Search for the cell housing the specified text and yield its [x, y] center coordinate. 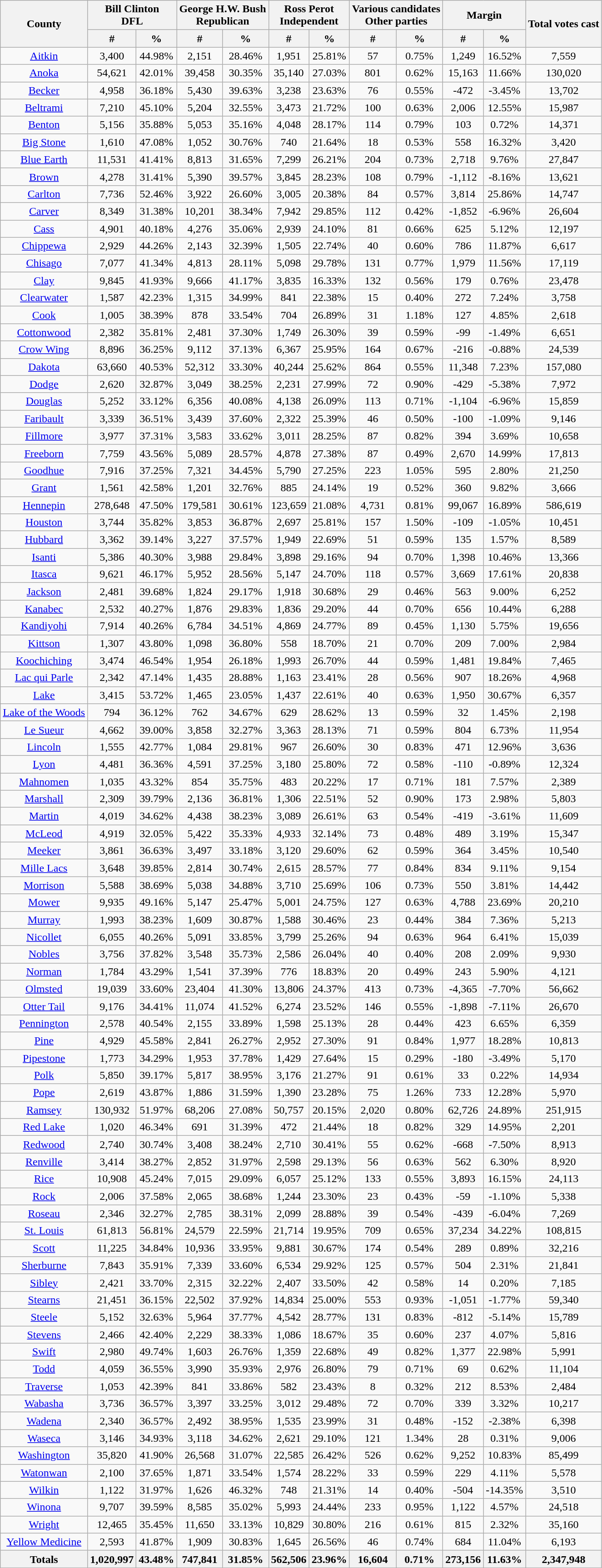
30.68% [329, 592]
27.99% [329, 384]
25.86% [504, 194]
5,338 [564, 1196]
29.83% [245, 609]
3,922 [200, 194]
22.98% [504, 1352]
25.47% [245, 902]
26,670 [564, 1006]
0.80% [420, 1110]
2,618 [564, 315]
1,950 [463, 695]
7,916 [112, 470]
2,621 [289, 1438]
3,146 [112, 1438]
-1,104 [463, 401]
6,534 [289, 1265]
243 [463, 971]
1,084 [200, 747]
Stevens [44, 1334]
36.18% [156, 90]
Anoka [44, 73]
3,118 [200, 1438]
-100 [463, 419]
2,980 [112, 1352]
553 [373, 1300]
2,020 [373, 1110]
34.93% [156, 1438]
38.34% [245, 211]
Martin [44, 816]
7,465 [564, 661]
4,591 [200, 764]
5,170 [564, 1058]
29.81% [245, 747]
37.13% [245, 350]
2,231 [289, 384]
22.51% [329, 799]
8,349 [112, 211]
2,670 [463, 453]
36.63% [156, 851]
1.50% [420, 523]
3,439 [200, 419]
1,555 [112, 747]
26.04% [329, 954]
33.30% [245, 367]
1,541 [200, 971]
1,035 [112, 781]
38.33% [245, 1334]
29.13% [329, 1162]
Nobles [44, 954]
0.46% [420, 592]
0.20% [504, 1282]
32.22% [245, 1282]
Redwood [44, 1144]
44.98% [156, 56]
3,011 [289, 436]
5,038 [200, 885]
0.75% [420, 56]
Watonwan [44, 1473]
35.82% [156, 523]
Mower [44, 902]
29 [373, 592]
36.25% [156, 350]
1,315 [200, 298]
Sibley [44, 1282]
2,484 [564, 1386]
38.69% [156, 885]
Houston [44, 523]
3,858 [200, 730]
31.38% [156, 211]
1,954 [200, 661]
1,749 [289, 332]
11,609 [564, 816]
9,935 [112, 902]
28.77% [329, 1317]
3,414 [112, 1162]
15,859 [564, 401]
1,784 [112, 971]
1,824 [200, 592]
3,893 [463, 1179]
25.69% [329, 885]
Fillmore [44, 436]
9,176 [112, 1006]
0.32% [420, 1386]
18.67% [329, 1334]
22.61% [329, 695]
3,012 [289, 1404]
41.17% [245, 281]
County [44, 24]
2,593 [112, 1542]
8,589 [564, 540]
39.59% [156, 1507]
4,481 [112, 764]
0.53% [420, 142]
29.16% [329, 557]
2.80% [504, 470]
Big Stone [44, 142]
1,836 [289, 609]
38.25% [245, 384]
7,736 [112, 194]
12,465 [112, 1524]
Lac qui Parle [44, 678]
77 [373, 868]
15,347 [564, 833]
28.23% [329, 177]
7,559 [564, 56]
-3.45% [504, 90]
39.85% [156, 868]
5,156 [112, 125]
1,086 [289, 1334]
28.17% [329, 125]
25.95% [329, 350]
3,397 [200, 1404]
Rock [44, 1196]
46.34% [156, 1127]
2.09% [504, 954]
14.95% [504, 1127]
33.70% [156, 1282]
35.02% [245, 1507]
5.12% [504, 228]
36.55% [156, 1369]
9,252 [463, 1455]
6.30% [504, 1162]
1,244 [289, 1196]
7,942 [289, 211]
55 [373, 1144]
762 [200, 712]
6,057 [289, 1179]
6,357 [564, 695]
967 [289, 747]
Scott [44, 1248]
26.70% [329, 661]
34.67% [245, 712]
13,366 [564, 557]
-812 [463, 1317]
7,015 [200, 1179]
4,929 [112, 1040]
54,621 [112, 73]
2,841 [200, 1040]
4,919 [112, 833]
20.15% [329, 1110]
1,020,997 [112, 1559]
11,348 [463, 367]
21.31% [329, 1490]
34.29% [156, 1058]
0.29% [420, 1058]
1,561 [112, 488]
121 [373, 1438]
16.15% [504, 1179]
73 [373, 833]
28.22% [329, 1473]
33.86% [245, 1386]
-216 [463, 350]
17,813 [564, 453]
Pope [44, 1093]
0.89% [504, 1248]
1.45% [504, 712]
Polk [44, 1075]
29.20% [329, 609]
28.25% [329, 436]
27.30% [329, 1040]
5,578 [564, 1473]
13 [373, 712]
42.58% [156, 488]
1.18% [420, 315]
7,210 [112, 108]
29.09% [245, 1179]
5,053 [200, 125]
29.48% [329, 1404]
11.63% [504, 1559]
79 [373, 1369]
4,662 [112, 730]
49.74% [156, 1352]
7,299 [289, 159]
4,278 [112, 177]
Chisago [44, 263]
47.08% [156, 142]
29.78% [329, 263]
8.53% [504, 1386]
23.63% [329, 90]
2.31% [504, 1265]
3,977 [112, 436]
5.75% [504, 626]
691 [200, 1127]
3,988 [200, 557]
2,065 [200, 1196]
3,089 [289, 816]
Lyon [44, 764]
1,951 [289, 56]
164 [373, 350]
5,790 [289, 470]
Douglas [44, 401]
24,539 [564, 350]
31.85% [245, 1559]
3,853 [200, 523]
35.73% [245, 954]
46.54% [156, 661]
36.87% [245, 523]
39.17% [156, 1075]
39,458 [200, 73]
586,619 [564, 505]
29.84% [245, 557]
39.63% [245, 90]
34.84% [156, 1248]
4.07% [504, 1334]
37.57% [245, 540]
563 [463, 592]
3,845 [289, 177]
-7.70% [504, 989]
1,053 [112, 1386]
2,136 [200, 799]
41.87% [156, 1542]
112 [373, 211]
-152 [463, 1421]
10,829 [289, 1524]
15,039 [564, 937]
24.14% [329, 488]
7.24% [504, 298]
2,155 [200, 1023]
5.90% [504, 971]
Olmsted [44, 989]
9,666 [200, 281]
14.99% [504, 453]
35 [373, 1334]
37.92% [245, 1300]
3,510 [564, 1490]
1.34% [420, 1438]
-1,051 [463, 1300]
-1,852 [463, 211]
31.59% [245, 1093]
8,896 [112, 350]
62 [373, 851]
27.03% [329, 73]
35,820 [112, 1455]
21,714 [289, 1231]
22.38% [329, 298]
-1.09% [504, 419]
Aitkin [44, 56]
29.17% [245, 592]
30.87% [245, 920]
562,506 [289, 1559]
Faribault [44, 419]
-110 [463, 764]
0.81% [420, 505]
272 [463, 298]
81 [373, 228]
19 [373, 488]
20.22% [329, 781]
28.46% [245, 56]
33.62% [245, 436]
Rice [44, 1179]
40.53% [156, 367]
37.77% [245, 1317]
595 [463, 470]
42.23% [156, 298]
21,451 [112, 1300]
37.30% [245, 332]
181 [463, 781]
Pennington [44, 1023]
103 [463, 125]
0.76% [504, 281]
18.26% [504, 678]
40.27% [156, 609]
3,756 [112, 954]
6.41% [504, 937]
8 [373, 1386]
39.57% [245, 177]
-0.89% [504, 764]
-1.10% [504, 1196]
526 [373, 1455]
Itasca [44, 574]
-7.11% [504, 1006]
2,586 [289, 954]
49.16% [156, 902]
Beltrami [44, 108]
1,598 [289, 1023]
3,363 [289, 730]
35.75% [245, 781]
14,747 [564, 194]
26,604 [564, 211]
3,339 [112, 419]
26.89% [329, 315]
22,502 [200, 1300]
35.88% [156, 125]
7,972 [564, 384]
52.46% [156, 194]
3,861 [112, 851]
35.16% [245, 125]
6,274 [289, 1006]
26.21% [329, 159]
6,651 [564, 332]
28.11% [245, 263]
-1,112 [463, 177]
51 [373, 540]
32.05% [156, 833]
-14.35% [504, 1490]
32.63% [156, 1317]
6,055 [112, 937]
45.10% [156, 108]
39.79% [156, 799]
31.65% [245, 159]
964 [463, 937]
33.25% [245, 1404]
1,098 [200, 643]
Pipestone [44, 1058]
394 [463, 436]
24.70% [329, 574]
2,201 [564, 1127]
7,759 [112, 453]
Goodhue [44, 470]
-472 [463, 90]
10,658 [564, 436]
41.41% [156, 159]
1,773 [112, 1058]
26.18% [245, 661]
19.84% [504, 661]
Kittson [44, 643]
157 [373, 523]
1,876 [200, 609]
504 [463, 1265]
3,049 [200, 384]
35.33% [245, 833]
Crow Wing [44, 350]
25.12% [329, 1179]
25.62% [329, 367]
46.17% [156, 574]
4,869 [289, 626]
30.41% [329, 1144]
4,958 [112, 90]
28.13% [329, 730]
21 [373, 643]
17,119 [564, 263]
56.81% [156, 1231]
878 [200, 315]
Mille Lacs [44, 868]
6,367 [289, 350]
13,702 [564, 90]
-8.16% [504, 177]
0.74% [420, 1542]
2,492 [200, 1421]
26.80% [329, 1369]
Wadena [44, 1421]
Koochiching [44, 661]
747,841 [200, 1559]
2,382 [112, 332]
24.75% [329, 902]
22.74% [329, 246]
5,098 [289, 263]
35,160 [564, 1524]
36.81% [245, 799]
26.76% [245, 1352]
63 [373, 816]
40,244 [289, 367]
-59 [463, 1196]
20.38% [329, 194]
629 [289, 712]
5,850 [112, 1075]
27.08% [245, 1110]
Clay [44, 281]
Benton [44, 125]
McLeod [44, 833]
133 [373, 1179]
3,408 [200, 1144]
0.65% [420, 1231]
23.41% [329, 678]
50,757 [289, 1110]
2,598 [289, 1162]
34.41% [156, 1006]
18.28% [504, 1040]
3,415 [112, 695]
-180 [463, 1058]
Morrison [44, 885]
212 [463, 1386]
Wilkin [44, 1490]
23.99% [329, 1421]
12.55% [504, 108]
16.52% [504, 56]
23,404 [200, 989]
0.72% [504, 125]
8,913 [564, 1144]
364 [463, 851]
7,077 [112, 263]
1,603 [200, 1352]
3,835 [289, 281]
1,249 [463, 56]
27.64% [329, 1058]
37.58% [156, 1196]
Carver [44, 211]
44.26% [156, 246]
-99 [463, 332]
108,815 [564, 1231]
2,340 [112, 1421]
21.44% [329, 1127]
2,619 [112, 1093]
550 [463, 885]
51.97% [156, 1110]
5,089 [200, 453]
41.90% [156, 1455]
26,568 [200, 1455]
1,005 [112, 315]
32.14% [329, 833]
32,216 [564, 1248]
4,438 [200, 816]
34.99% [245, 298]
1,588 [289, 920]
1,481 [463, 661]
5,991 [564, 1352]
794 [112, 712]
3.45% [504, 851]
804 [463, 730]
2,315 [200, 1282]
4,019 [112, 816]
Yellow Medicine [44, 1542]
Ramsey [44, 1110]
Kanabec [44, 609]
Cottonwood [44, 332]
30.83% [245, 1542]
56,662 [564, 989]
5,422 [200, 833]
4,121 [564, 971]
1,398 [463, 557]
23,478 [564, 281]
10,908 [112, 1179]
57 [373, 56]
38.39% [156, 315]
209 [463, 643]
3,497 [200, 851]
1,377 [463, 1352]
4,933 [289, 833]
4,731 [373, 505]
3,120 [289, 851]
-7.50% [504, 1144]
Washington [44, 1455]
33.89% [245, 1023]
0.93% [420, 1300]
84 [373, 194]
5,993 [289, 1507]
39.68% [156, 592]
Murray [44, 920]
68,206 [200, 1110]
106 [373, 885]
3,362 [112, 540]
11,074 [200, 1006]
2,099 [289, 1213]
Hennepin [44, 505]
53.72% [156, 695]
6.73% [504, 730]
-504 [463, 1490]
-419 [463, 816]
4.85% [504, 315]
38.24% [245, 1144]
37.82% [156, 954]
Waseca [44, 1438]
20,210 [564, 902]
23.43% [329, 1386]
1.57% [504, 540]
5,001 [289, 902]
278,648 [112, 505]
30 [373, 747]
329 [463, 1127]
108 [373, 177]
2,952 [289, 1040]
5,816 [564, 1334]
3,758 [564, 298]
0.67% [420, 350]
13,621 [564, 177]
Carlton [44, 194]
24,579 [200, 1231]
1,977 [463, 1040]
3,666 [564, 488]
24.77% [329, 626]
12.28% [504, 1093]
Winona [44, 1507]
174 [373, 1248]
Freeborn [44, 453]
3,736 [112, 1404]
19.95% [329, 1231]
2,620 [112, 384]
Wright [44, 1524]
289 [463, 1248]
11,225 [112, 1248]
7,321 [200, 470]
Blue Earth [44, 159]
5,970 [564, 1093]
625 [463, 228]
16.89% [504, 505]
99,067 [463, 505]
18.70% [329, 643]
12,197 [564, 228]
-5.14% [504, 1317]
0.42% [420, 211]
125 [373, 1265]
49 [373, 1352]
Lake of the Woods [44, 712]
32.76% [245, 488]
1,871 [200, 1473]
21,250 [564, 470]
11,650 [200, 1524]
1,949 [289, 540]
24.37% [329, 989]
3,005 [289, 194]
Chippewa [44, 246]
Meeker [44, 851]
23.30% [329, 1196]
Marshall [44, 799]
-439 [463, 1213]
5,964 [200, 1317]
33.85% [245, 937]
23.28% [329, 1093]
47.50% [156, 505]
6.65% [504, 1023]
5,152 [112, 1317]
30.80% [329, 1524]
8,813 [200, 159]
4,878 [289, 453]
Hubbard [44, 540]
30.76% [245, 142]
2.98% [504, 799]
472 [289, 1127]
10,217 [564, 1404]
59,340 [564, 1300]
Wabasha [44, 1404]
-4,365 [463, 989]
1,435 [200, 678]
5,430 [200, 90]
29.60% [329, 851]
10,540 [564, 851]
3,898 [289, 557]
19,039 [112, 989]
37.39% [245, 971]
52,312 [200, 367]
26.61% [329, 816]
30.46% [329, 920]
Dodge [44, 384]
339 [463, 1404]
5,204 [200, 108]
3,744 [112, 523]
Kandiyohi [44, 626]
32.55% [245, 108]
27.38% [329, 453]
42.77% [156, 747]
5,817 [200, 1075]
15,163 [463, 73]
-1.77% [504, 1300]
2,984 [564, 643]
3,636 [564, 747]
3,420 [564, 142]
100 [373, 108]
16.32% [504, 142]
12,324 [564, 764]
15,987 [564, 108]
15,789 [564, 1317]
14,934 [564, 1075]
1,390 [289, 1093]
62,726 [463, 1110]
2,814 [200, 868]
9.82% [504, 488]
11.87% [504, 246]
17 [373, 781]
5,091 [200, 937]
2,852 [200, 1162]
1,909 [200, 1542]
18.83% [329, 971]
5,803 [564, 799]
32 [463, 712]
25.00% [329, 1300]
0.66% [420, 228]
Norman [44, 971]
13,806 [289, 989]
21.64% [329, 142]
786 [463, 246]
1,587 [112, 298]
1,609 [200, 920]
Pine [44, 1040]
10,451 [564, 523]
28.56% [245, 574]
11,104 [564, 1369]
4,059 [112, 1369]
9.76% [504, 159]
34.51% [245, 626]
Roseau [44, 1213]
1,626 [200, 1490]
7.36% [504, 920]
237 [463, 1334]
907 [463, 678]
9,621 [112, 574]
-6.04% [504, 1213]
47.14% [156, 678]
6,617 [564, 246]
6,398 [564, 1421]
Lincoln [44, 747]
22.68% [329, 1352]
41.52% [245, 1006]
233 [373, 1507]
2,532 [112, 609]
40.54% [156, 1023]
7.00% [504, 643]
46.32% [245, 1490]
Stearns [44, 1300]
801 [373, 73]
11.04% [504, 1542]
-0.88% [504, 350]
6,784 [200, 626]
-2.38% [504, 1421]
32.87% [156, 384]
25.26% [329, 937]
35.91% [156, 1265]
3,669 [463, 574]
37.65% [156, 1473]
4.57% [504, 1507]
52 [373, 799]
179,581 [200, 505]
740 [289, 142]
14,834 [289, 1300]
Dakota [44, 367]
0.95% [420, 1507]
2,322 [289, 419]
3,227 [200, 540]
20,838 [564, 574]
Grant [44, 488]
1,307 [112, 643]
33.95% [245, 1248]
43.29% [156, 971]
1.05% [420, 470]
1,201 [200, 488]
George H.W. BushRepublican [223, 15]
Traverse [44, 1386]
23.69% [504, 902]
229 [463, 1473]
25.13% [329, 1023]
471 [463, 747]
43.80% [156, 643]
4,813 [200, 263]
26.27% [245, 1040]
36.12% [156, 712]
748 [289, 1490]
0.45% [420, 626]
24.89% [504, 1110]
130,932 [112, 1110]
34.22% [504, 1231]
4,901 [112, 228]
157,080 [564, 367]
2,407 [289, 1282]
216 [373, 1524]
-5.38% [504, 384]
35.06% [245, 228]
Ross PerotIndependent [309, 15]
2,785 [200, 1213]
0.31% [504, 1438]
1,979 [463, 263]
24.10% [329, 228]
34.45% [245, 470]
11.66% [504, 73]
135 [463, 540]
14,371 [564, 125]
35,140 [289, 73]
1,429 [289, 1058]
35.45% [156, 1524]
Total votes cast [564, 24]
21.27% [329, 1075]
43.48% [156, 1559]
10.44% [504, 609]
61,813 [112, 1231]
76 [373, 90]
Bill ClintonDFL [132, 15]
10.46% [504, 557]
Clearwater [44, 298]
1,610 [112, 142]
7.23% [504, 367]
273,156 [463, 1559]
2,740 [112, 1144]
4,788 [463, 902]
0.52% [420, 488]
3,799 [289, 937]
33.50% [329, 1282]
22.69% [329, 540]
130,020 [564, 73]
3.19% [504, 833]
Swift [44, 1352]
22,585 [289, 1455]
1.26% [420, 1093]
69 [463, 1369]
1,306 [289, 799]
1,465 [200, 695]
45.58% [156, 1040]
123,659 [289, 505]
6,193 [564, 1542]
33.12% [156, 401]
1,953 [200, 1058]
684 [463, 1542]
Margin [484, 15]
5,952 [200, 574]
43.56% [156, 453]
2,718 [463, 159]
11,954 [564, 730]
3,474 [112, 661]
3,648 [112, 868]
37.31% [156, 436]
-1,898 [463, 1006]
413 [373, 989]
2,309 [112, 799]
42 [373, 1282]
Isanti [44, 557]
Red Lake [44, 1127]
Totals [44, 1559]
2,421 [112, 1282]
1,886 [200, 1093]
38.31% [245, 1213]
4,968 [564, 678]
29.92% [329, 1265]
Nicollet [44, 937]
Various candidatesOther parties [396, 15]
Jackson [44, 592]
776 [289, 971]
2,466 [112, 1334]
21,841 [564, 1265]
56 [373, 1162]
24.44% [329, 1507]
7,914 [112, 626]
582 [289, 1386]
1,918 [289, 592]
-3.61% [504, 816]
21.72% [329, 108]
0.50% [420, 419]
36.36% [156, 764]
85,499 [564, 1455]
-1.05% [504, 523]
9,154 [564, 868]
-429 [463, 384]
31.39% [245, 1127]
-668 [463, 1144]
11,531 [112, 159]
2,151 [200, 56]
30.61% [245, 505]
9.00% [504, 592]
26.09% [329, 401]
St. Louis [44, 1231]
834 [463, 868]
5,213 [564, 920]
63,660 [112, 367]
Otter Tail [44, 1006]
3,400 [112, 56]
2,347,948 [564, 1559]
3,710 [289, 885]
2,710 [289, 1144]
36.51% [156, 419]
37.78% [245, 1058]
40.08% [245, 401]
6,359 [564, 1023]
-3.49% [504, 1058]
25.39% [329, 419]
33.18% [245, 851]
3,583 [200, 436]
17.61% [504, 574]
7,185 [564, 1282]
114 [373, 125]
562 [463, 1162]
4.11% [504, 1473]
5,252 [112, 401]
36.15% [156, 1300]
8,920 [564, 1162]
26.56% [329, 1542]
360 [463, 488]
815 [463, 1524]
42.01% [156, 73]
10,936 [200, 1248]
2,143 [200, 246]
26.42% [329, 1455]
39.14% [156, 540]
423 [463, 1023]
1,359 [289, 1352]
22.59% [245, 1231]
21.08% [329, 505]
483 [289, 781]
12.96% [504, 747]
Le Sueur [44, 730]
Cass [44, 228]
864 [373, 367]
1,052 [200, 142]
Cook [44, 315]
35.81% [156, 332]
173 [463, 799]
9,881 [289, 1248]
-109 [463, 523]
2,198 [564, 712]
23.05% [245, 695]
35.93% [245, 1369]
27,847 [564, 159]
36.80% [245, 643]
39.00% [156, 730]
4,048 [289, 125]
6,356 [200, 401]
19,656 [564, 626]
854 [200, 781]
9,006 [564, 1438]
10,201 [200, 211]
3,548 [200, 954]
16,604 [373, 1559]
9,845 [112, 281]
Becker [44, 90]
1,437 [289, 695]
8,585 [200, 1507]
1,645 [289, 1542]
42.39% [156, 1386]
24,518 [564, 1507]
Renville [44, 1162]
2,229 [200, 1334]
34.88% [245, 885]
7,843 [112, 1265]
Steele [44, 1317]
2,697 [289, 523]
208 [463, 954]
5,588 [112, 885]
733 [463, 1093]
6,288 [564, 609]
3,180 [289, 764]
3,238 [289, 90]
2,929 [112, 246]
251,915 [564, 1110]
4,276 [200, 228]
43.32% [156, 781]
9,707 [112, 1507]
41.93% [156, 281]
2,389 [564, 781]
5,386 [112, 557]
37,234 [463, 1231]
10.83% [504, 1455]
146 [373, 1006]
41.34% [156, 263]
7,339 [200, 1265]
9,146 [564, 419]
40.30% [156, 557]
2,615 [289, 868]
113 [373, 401]
7,269 [564, 1213]
4,138 [289, 401]
0.77% [420, 263]
0.22% [504, 1075]
25.80% [329, 764]
10,813 [564, 1040]
Sherburne [44, 1265]
7.57% [504, 781]
11.56% [504, 263]
1,130 [463, 626]
2,578 [112, 1023]
2,100 [112, 1473]
2,939 [289, 228]
24,113 [564, 1179]
709 [373, 1231]
23.96% [329, 1559]
3,176 [289, 1075]
Mahnomen [44, 781]
45.24% [156, 1179]
704 [289, 315]
31.41% [156, 177]
204 [373, 159]
885 [289, 488]
37.60% [245, 419]
Brown [44, 177]
1,574 [289, 1473]
9,112 [200, 350]
43.87% [156, 1093]
23.52% [329, 1006]
42.40% [156, 1334]
3,473 [289, 108]
223 [373, 470]
3.69% [504, 436]
3,990 [200, 1369]
89 [373, 626]
30.35% [245, 73]
29.10% [329, 1438]
16.33% [329, 281]
3,814 [463, 194]
9,930 [564, 954]
1,020 [112, 1127]
27.25% [329, 470]
-1.49% [504, 332]
118 [373, 574]
489 [463, 833]
384 [463, 920]
1,505 [289, 246]
75 [373, 1093]
14,442 [564, 885]
179 [463, 281]
5,390 [200, 177]
1,535 [289, 1421]
3.81% [504, 885]
29.85% [329, 211]
32.39% [245, 246]
2.32% [504, 1524]
4,542 [289, 1317]
20 [373, 971]
Lake [44, 695]
Todd [44, 1369]
2,976 [289, 1369]
38.68% [245, 1196]
33.13% [245, 1524]
38.27% [156, 1162]
132 [373, 281]
1,163 [289, 678]
656 [463, 609]
71 [373, 730]
40.18% [156, 228]
41.30% [245, 989]
26.30% [329, 332]
31.07% [245, 1455]
9.11% [504, 868]
2,346 [112, 1213]
6,252 [564, 592]
0.43% [420, 1196]
2,342 [112, 678]
3.32% [504, 1404]
28.62% [329, 712]
